Scan for the cell matching the given text and deliver its [X, Y] coordinate at center. 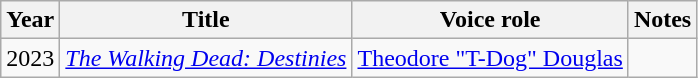
Notes [662, 20]
Voice role [490, 20]
The Walking Dead: Destinies [206, 58]
2023 [30, 58]
Title [206, 20]
Year [30, 20]
Theodore "T-Dog" Douglas [490, 58]
